For the text-containing cell, return its midpoint in [x, y] coordinate format. 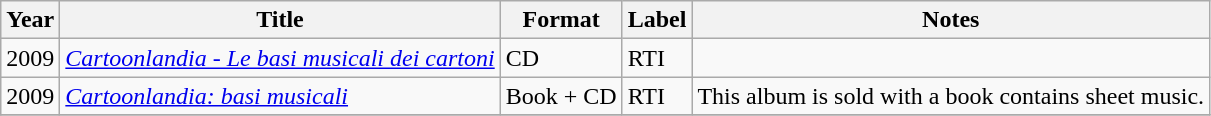
Year [30, 20]
Cartoonlandia - Le basi musicali dei cartoni [280, 58]
Cartoonlandia: basi musicali [280, 96]
CD [561, 58]
Label [657, 20]
This album is sold with a book contains sheet music. [951, 96]
Notes [951, 20]
Format [561, 20]
Title [280, 20]
Book + CD [561, 96]
